Detect which cell encompasses the target text, then output its [X, Y] center coordinate. 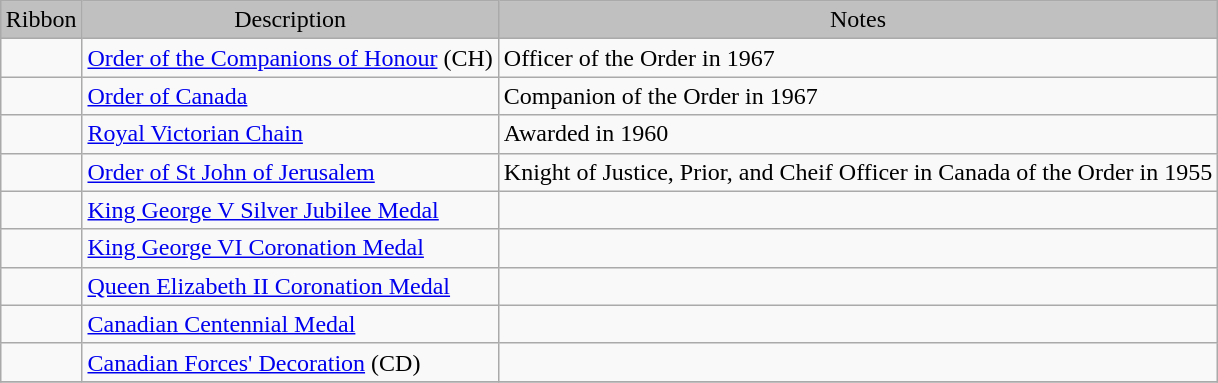
King George V Silver Jubilee Medal [290, 210]
Order of the Companions of Honour (CH) [290, 58]
Ribbon [41, 20]
Canadian Centennial Medal [290, 324]
Officer of the Order in 1967 [858, 58]
Companion of the Order in 1967 [858, 96]
Order of St John of Jerusalem [290, 172]
Queen Elizabeth II Coronation Medal [290, 286]
Notes [858, 20]
King George VI Coronation Medal [290, 248]
Description [290, 20]
Canadian Forces' Decoration (CD) [290, 362]
Awarded in 1960 [858, 134]
Royal Victorian Chain [290, 134]
Knight of Justice, Prior, and Cheif Officer in Canada of the Order in 1955 [858, 172]
Order of Canada [290, 96]
